Extract the [x, y] coordinate from the center of the cell holding the provided text.  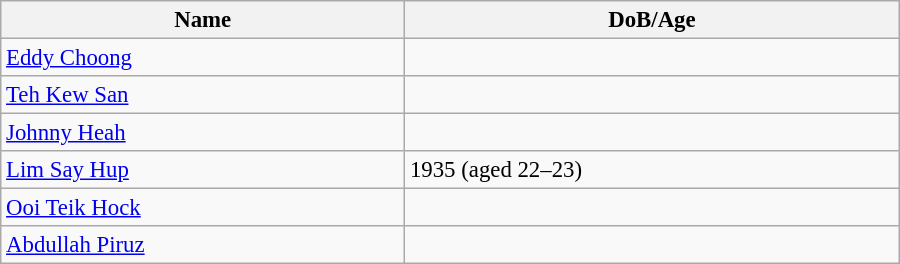
Teh Kew San [203, 95]
Lim Say Hup [203, 170]
Name [203, 20]
Ooi Teik Hock [203, 208]
DoB/Age [652, 20]
Johnny Heah [203, 133]
1935 (aged 22–23) [652, 170]
Eddy Choong [203, 58]
Abdullah Piruz [203, 245]
